Find where the given text appears and provide that cell's center as (x, y) coordinate. 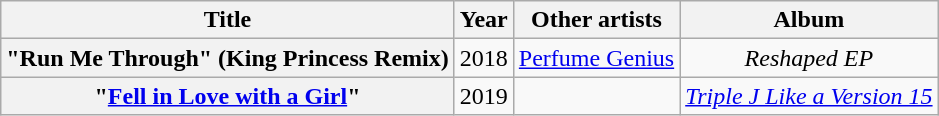
2019 (484, 96)
Album (809, 20)
"Fell in Love with a Girl" (228, 96)
Perfume Genius (596, 58)
Other artists (596, 20)
2018 (484, 58)
Triple J Like a Version 15 (809, 96)
"Run Me Through" (King Princess Remix) (228, 58)
Title (228, 20)
Reshaped EP (809, 58)
Year (484, 20)
